Return (x, y) of the center of cell containing provided text 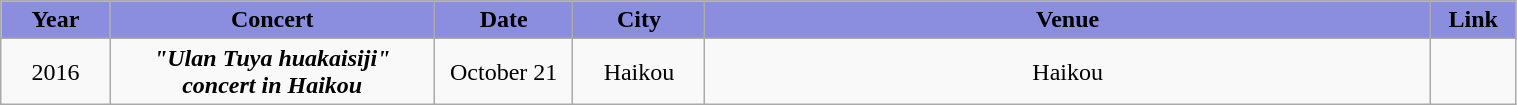
Venue (1068, 20)
Year (56, 20)
October 21 (504, 72)
Concert (272, 20)
2016 (56, 72)
City (639, 20)
Date (504, 20)
"Ulan Tuya huakaisiji" concert in Haikou (272, 72)
Link (1473, 20)
